Determine the [X, Y] coordinate at the center of the cell enclosing the given text.  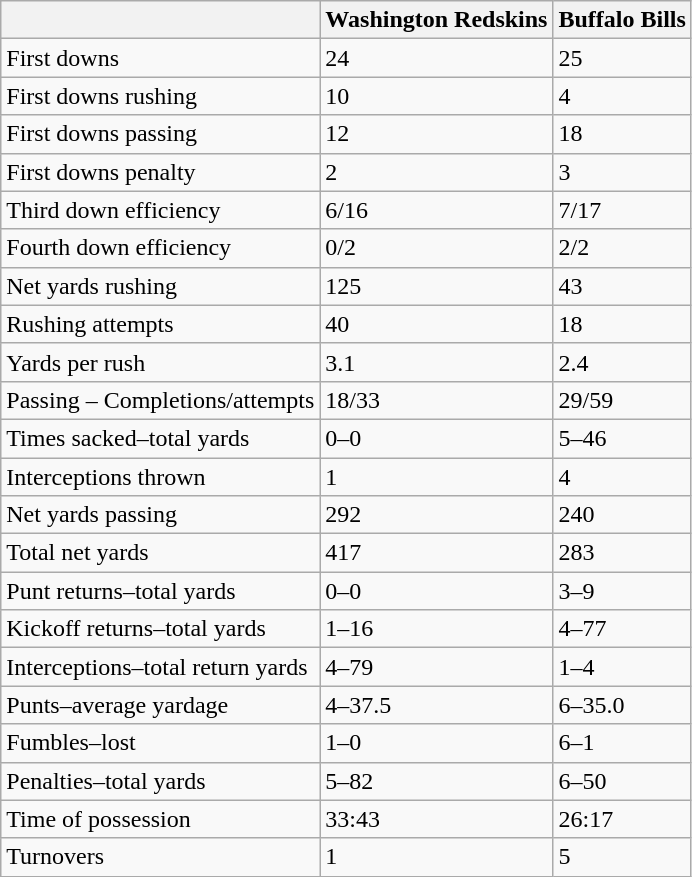
Total net yards [160, 553]
26:17 [622, 819]
25 [622, 58]
1–4 [622, 667]
Net yards passing [160, 515]
First downs penalty [160, 172]
First downs passing [160, 134]
Interceptions–total return yards [160, 667]
12 [436, 134]
Kickoff returns–total yards [160, 629]
5–82 [436, 781]
Net yards rushing [160, 286]
43 [622, 286]
18/33 [436, 400]
Washington Redskins [436, 20]
Punts–average yardage [160, 705]
33:43 [436, 819]
1–0 [436, 743]
Times sacked–total yards [160, 438]
125 [436, 286]
Passing – Completions/attempts [160, 400]
Punt returns–total yards [160, 591]
First downs [160, 58]
40 [436, 324]
5–46 [622, 438]
6–1 [622, 743]
Yards per rush [160, 362]
Time of possession [160, 819]
Penalties–total yards [160, 781]
3–9 [622, 591]
29/59 [622, 400]
1–16 [436, 629]
10 [436, 96]
2.4 [622, 362]
0/2 [436, 248]
6/16 [436, 210]
Fourth down efficiency [160, 248]
283 [622, 553]
2 [436, 172]
Rushing attempts [160, 324]
Fumbles–lost [160, 743]
292 [436, 515]
Turnovers [160, 857]
Third down efficiency [160, 210]
24 [436, 58]
4–77 [622, 629]
240 [622, 515]
4–37.5 [436, 705]
6–50 [622, 781]
7/17 [622, 210]
Buffalo Bills [622, 20]
5 [622, 857]
4–79 [436, 667]
6–35.0 [622, 705]
3.1 [436, 362]
First downs rushing [160, 96]
3 [622, 172]
Interceptions thrown [160, 477]
2/2 [622, 248]
417 [436, 553]
